Locate the cell with the specified text and output its [X, Y] center coordinate. 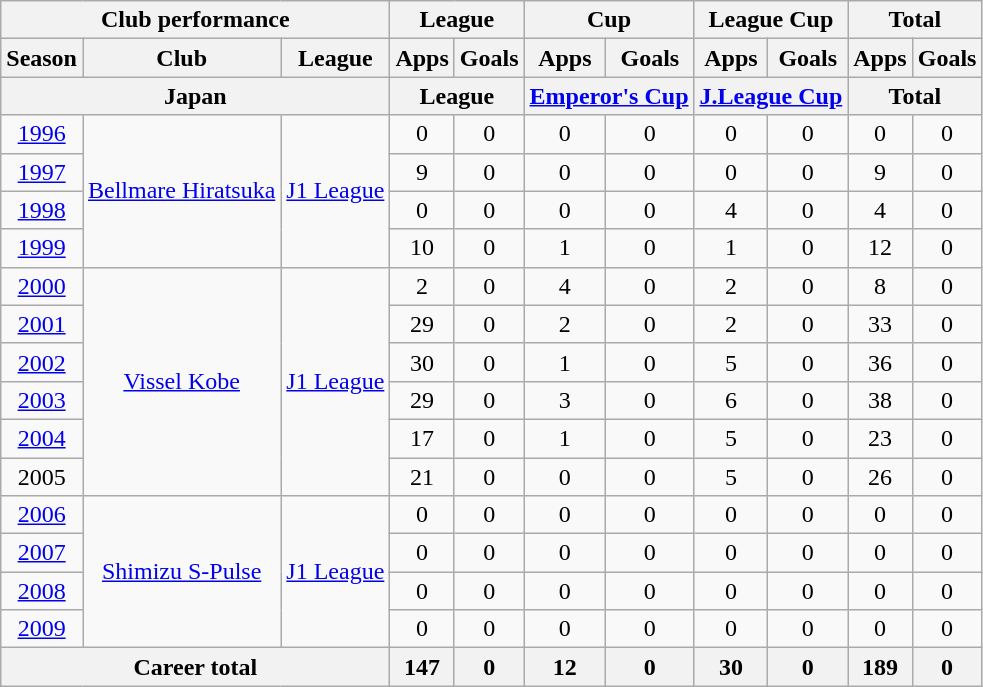
1999 [42, 248]
1998 [42, 210]
Bellmare Hiratsuka [181, 191]
Japan [196, 96]
2000 [42, 286]
26 [880, 477]
2007 [42, 553]
2003 [42, 400]
Club performance [196, 20]
1997 [42, 172]
2001 [42, 324]
8 [880, 286]
2004 [42, 438]
Vissel Kobe [181, 381]
Season [42, 58]
10 [422, 248]
2005 [42, 477]
Career total [196, 667]
2009 [42, 629]
38 [880, 400]
Emperor's Cup [609, 96]
Shimizu S-Pulse [181, 572]
3 [565, 400]
J.League Cup [771, 96]
17 [422, 438]
23 [880, 438]
2008 [42, 591]
League Cup [771, 20]
6 [731, 400]
Cup [609, 20]
33 [880, 324]
2006 [42, 515]
1996 [42, 134]
189 [880, 667]
2002 [42, 362]
147 [422, 667]
36 [880, 362]
Club [181, 58]
21 [422, 477]
